Determine the [X, Y] coordinate at the center of the cell enclosing the given text.  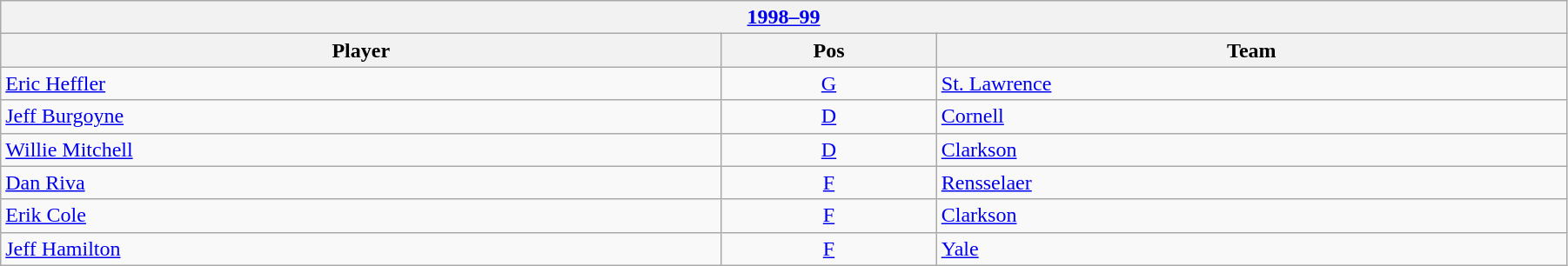
Team [1251, 50]
Jeff Hamilton [361, 249]
Cornell [1251, 116]
Eric Heffler [361, 83]
Willie Mitchell [361, 150]
St. Lawrence [1251, 83]
1998–99 [784, 17]
Pos [829, 50]
Erik Cole [361, 216]
G [829, 83]
Jeff Burgoyne [361, 116]
Yale [1251, 249]
Player [361, 50]
Dan Riva [361, 183]
Rensselaer [1251, 183]
